From the cell containing the given text, extract its center point as (X, Y) coordinate. 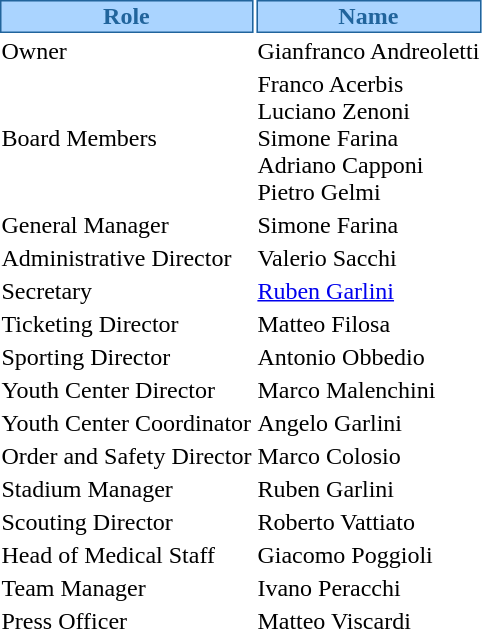
Name (368, 16)
Administrative Director (126, 258)
Ivano Peracchi (368, 588)
Team Manager (126, 588)
Scouting Director (126, 522)
Owner (126, 51)
Gianfranco Andreoletti (368, 51)
Board Members (126, 138)
Youth Center Director (126, 390)
Angelo Garlini (368, 423)
Antonio Obbedio (368, 357)
Roberto Vattiato (368, 522)
Order and Safety Director (126, 456)
Franco Acerbis Luciano Zenoni Simone Farina Adriano Capponi Pietro Gelmi (368, 138)
Head of Medical Staff (126, 555)
Youth Center Coordinator (126, 423)
Stadium Manager (126, 489)
General Manager (126, 225)
Role (126, 16)
Valerio Sacchi (368, 258)
Giacomo Poggioli (368, 555)
Simone Farina (368, 225)
Sporting Director (126, 357)
Marco Colosio (368, 456)
Matteo Filosa (368, 324)
Ticketing Director (126, 324)
Marco Malenchini (368, 390)
Secretary (126, 291)
